Determine the [x, y] coordinate at the center of the cell enclosing the given text.  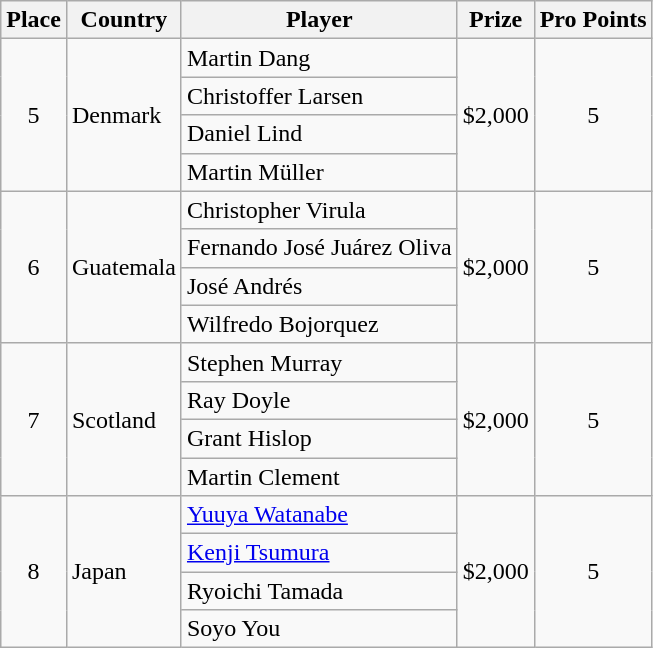
Christoffer Larsen [319, 96]
Wilfredo Bojorquez [319, 324]
Guatemala [124, 267]
Martin Dang [319, 58]
Country [124, 20]
Stephen Murray [319, 362]
Martin Müller [319, 172]
Yuuya Watanabe [319, 515]
Ryoichi Tamada [319, 591]
Christopher Virula [319, 210]
Ray Doyle [319, 400]
6 [34, 267]
Pro Points [593, 20]
Daniel Lind [319, 134]
Fernando José Juárez Oliva [319, 248]
7 [34, 419]
Martin Clement [319, 477]
Scotland [124, 419]
Kenji Tsumura [319, 553]
Player [319, 20]
Denmark [124, 115]
Grant Hislop [319, 438]
8 [34, 572]
Place [34, 20]
Japan [124, 572]
Prize [496, 20]
José Andrés [319, 286]
Soyo You [319, 629]
